Pinpoint the cell where the given text exists, returning its (x, y) midpoint coordinate. 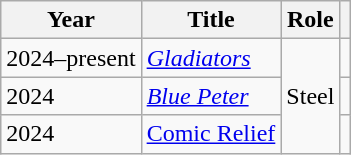
Year (71, 20)
Role (310, 20)
Blue Peter (211, 96)
Title (211, 20)
Steel (310, 96)
2024–present (71, 58)
Comic Relief (211, 134)
Gladiators (211, 58)
